Locate the cell with the specified text and output its (X, Y) center coordinate. 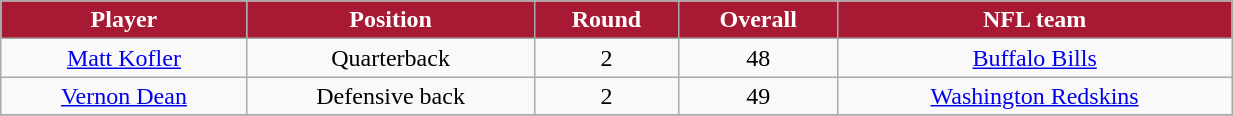
Position (390, 20)
49 (758, 96)
Overall (758, 20)
NFL team (1035, 20)
Buffalo Bills (1035, 58)
Player (124, 20)
Round (606, 20)
Matt Kofler (124, 58)
48 (758, 58)
Washington Redskins (1035, 96)
Quarterback (390, 58)
Vernon Dean (124, 96)
Defensive back (390, 96)
